Search for the cell housing the specified text and yield its (X, Y) center coordinate. 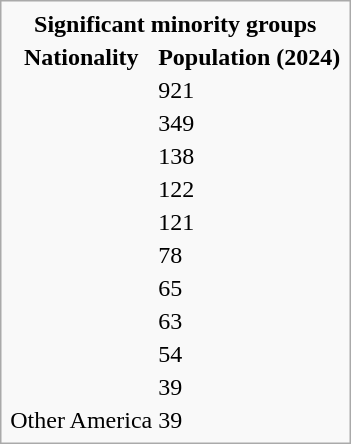
Population (2024) (250, 57)
138 (250, 156)
63 (250, 321)
121 (250, 222)
349 (250, 123)
Other America (82, 420)
78 (250, 255)
54 (250, 354)
Significant minority groups (176, 24)
921 (250, 90)
122 (250, 189)
Nationality (82, 57)
65 (250, 288)
